Provide the [x, y] coordinate of the cell's center where the given text is located.  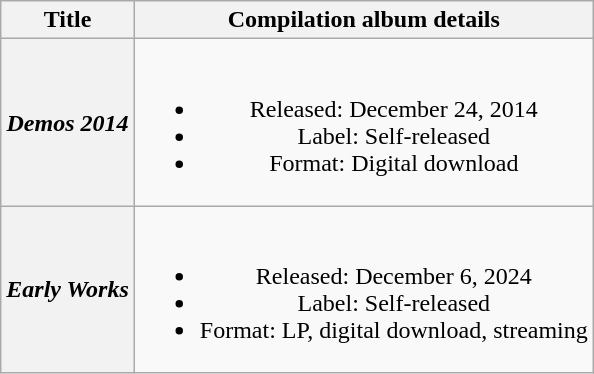
Title [68, 20]
Demos 2014 [68, 122]
Early Works [68, 290]
Released: December 6, 2024Label: Self-releasedFormat: LP, digital download, streaming [364, 290]
Compilation album details [364, 20]
Released: December 24, 2014Label: Self-releasedFormat: Digital download [364, 122]
